Return the [X, Y] coordinate for the center point of the cell that contains the specified text.  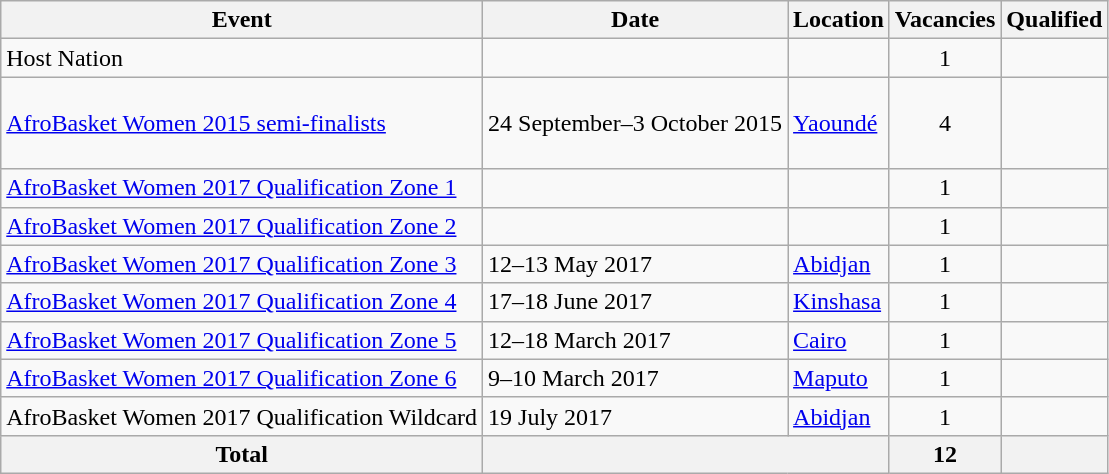
24 September–3 October 2015 [636, 123]
9–10 March 2017 [636, 378]
Date [636, 20]
Vacancies [945, 20]
12 [945, 454]
AfroBasket Women 2017 Qualification Zone 6 [242, 378]
Event [242, 20]
AfroBasket Women 2017 Qualification Zone 3 [242, 264]
AfroBasket Women 2017 Qualification Wildcard [242, 416]
Host Nation [242, 58]
17–18 June 2017 [636, 302]
AfroBasket Women 2015 semi-finalists [242, 123]
Kinshasa [839, 302]
Total [242, 454]
AfroBasket Women 2017 Qualification Zone 5 [242, 340]
12–18 March 2017 [636, 340]
AfroBasket Women 2017 Qualification Zone 1 [242, 188]
Yaoundé [839, 123]
Maputo [839, 378]
Location [839, 20]
AfroBasket Women 2017 Qualification Zone 2 [242, 226]
Qualified [1054, 20]
19 July 2017 [636, 416]
AfroBasket Women 2017 Qualification Zone 4 [242, 302]
4 [945, 123]
12–13 May 2017 [636, 264]
Cairo [839, 340]
